Find where the given text appears and provide that cell's center as [x, y] coordinate. 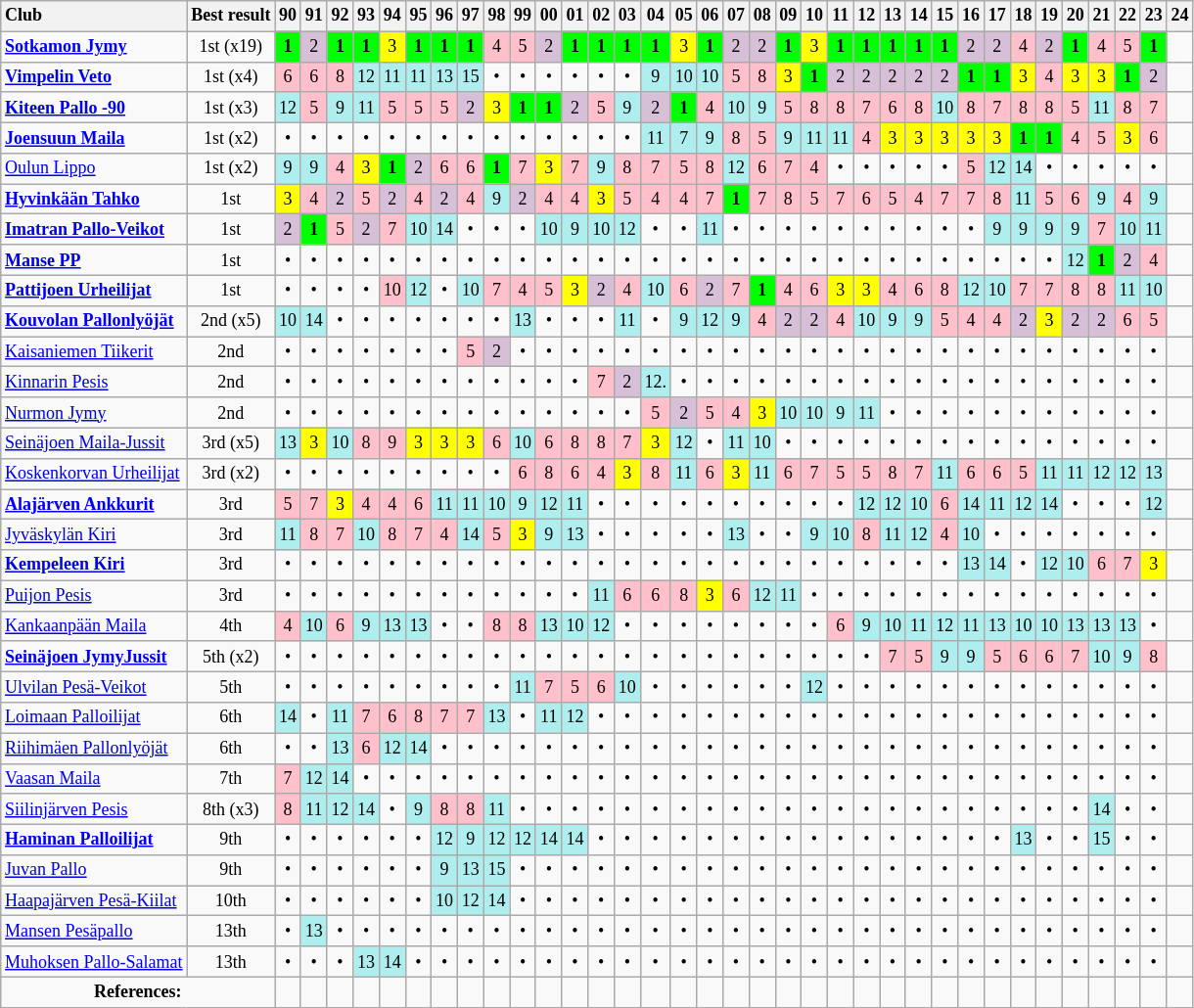
22 [1127, 16]
17 [996, 16]
Puijon Pesis [94, 595]
Kiteen Pallo -90 [94, 108]
1st (x19) [231, 47]
01 [575, 16]
1st (x4) [231, 76]
20 [1075, 16]
09 [789, 16]
Pattijoen Urheilijat [94, 290]
96 [444, 16]
90 [288, 16]
Loimaan Palloilijat [94, 718]
Ulvilan Pesä-Veikot [94, 687]
7th [231, 779]
06 [711, 16]
91 [313, 16]
Vimpelin Veto [94, 76]
92 [341, 16]
Seinäjoen Maila-Jussit [94, 442]
03 [626, 16]
5th (x2) [231, 656]
97 [470, 16]
98 [497, 16]
Alajärven Ankkurit [94, 505]
Muhoksen Pallo-Salamat [94, 961]
Best result [231, 16]
2nd (x5) [231, 321]
Hyvinkään Tahko [94, 200]
07 [736, 16]
93 [366, 16]
10th [231, 900]
18 [1024, 16]
Mansen Pesäpallo [94, 932]
Juvan Pallo [94, 871]
00 [548, 16]
02 [601, 16]
Haapajärven Pesä-Kiilat [94, 900]
16 [971, 16]
Manse PP [94, 260]
3rd (x5) [231, 442]
8th (x3) [231, 808]
04 [656, 16]
Kinnarin Pesis [94, 382]
24 [1180, 16]
12. [656, 382]
95 [419, 16]
4th [231, 626]
Siilinjärven Pesis [94, 808]
Club [94, 16]
Vaasan Maila [94, 779]
08 [761, 16]
Kouvolan Pallonlyöjät [94, 321]
Riihimäen Pallonlyöjät [94, 748]
Joensuun Maila [94, 137]
05 [683, 16]
1st (x3) [231, 108]
5th [231, 687]
23 [1153, 16]
Haminan Palloilijat [94, 840]
Imatran Pallo-Veikot [94, 229]
99 [523, 16]
21 [1102, 16]
3rd (x2) [231, 474]
Kempeleen Kiri [94, 566]
Nurmon Jymy [94, 413]
Kaisaniemen Tiikerit [94, 352]
Sotkamon Jymy [94, 47]
Koskenkorvan Urheilijat [94, 474]
94 [391, 16]
19 [1049, 16]
References: [138, 992]
Oulun Lippo [94, 168]
Seinäjoen JymyJussit [94, 656]
Jyväskylän Kiri [94, 534]
Kankaanpään Maila [94, 626]
